Search for the cell housing the specified text and yield its (x, y) center coordinate. 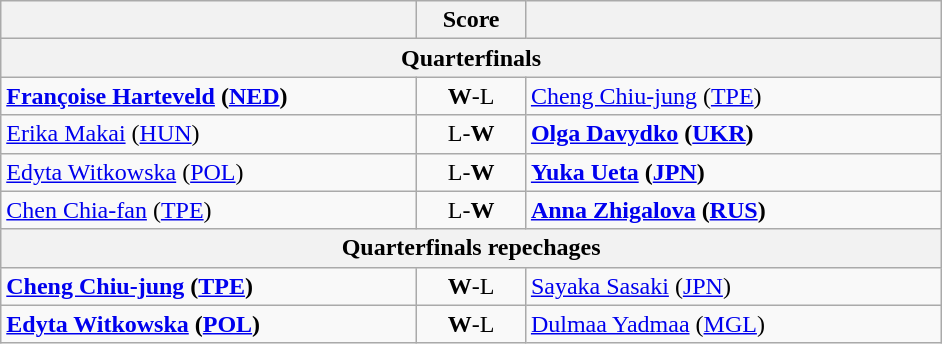
Score (472, 20)
Chen Chia-fan (TPE) (209, 210)
Quarterfinals repechages (472, 248)
Sayaka Sasaki (JPN) (733, 286)
Dulmaa Yadmaa (MGL) (733, 324)
Anna Zhigalova (RUS) (733, 210)
Yuka Ueta (JPN) (733, 172)
Olga Davydko (UKR) (733, 134)
Quarterfinals (472, 58)
Erika Makai (HUN) (209, 134)
Françoise Harteveld (NED) (209, 96)
